Pinpoint the cell where the given text exists, returning its [x, y] midpoint coordinate. 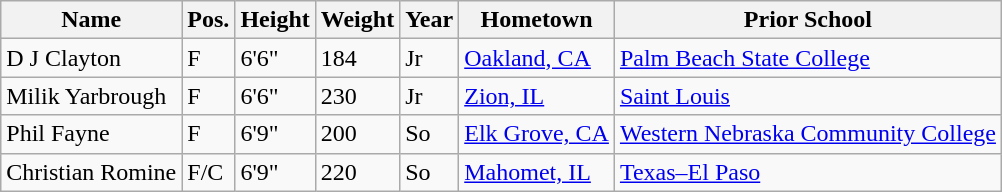
D J Clayton [92, 58]
200 [357, 134]
Name [92, 20]
Year [430, 20]
Saint Louis [808, 96]
Height [275, 20]
Hometown [537, 20]
Elk Grove, CA [537, 134]
F/C [208, 172]
Christian Romine [92, 172]
Milik Yarbrough [92, 96]
Mahomet, IL [537, 172]
Prior School [808, 20]
184 [357, 58]
Western Nebraska Community College [808, 134]
230 [357, 96]
220 [357, 172]
Zion, IL [537, 96]
Phil Fayne [92, 134]
Pos. [208, 20]
Weight [357, 20]
Oakland, CA [537, 58]
Texas–El Paso [808, 172]
Palm Beach State College [808, 58]
